Output the [x, y] coordinate of the center of the cell containing the given text.  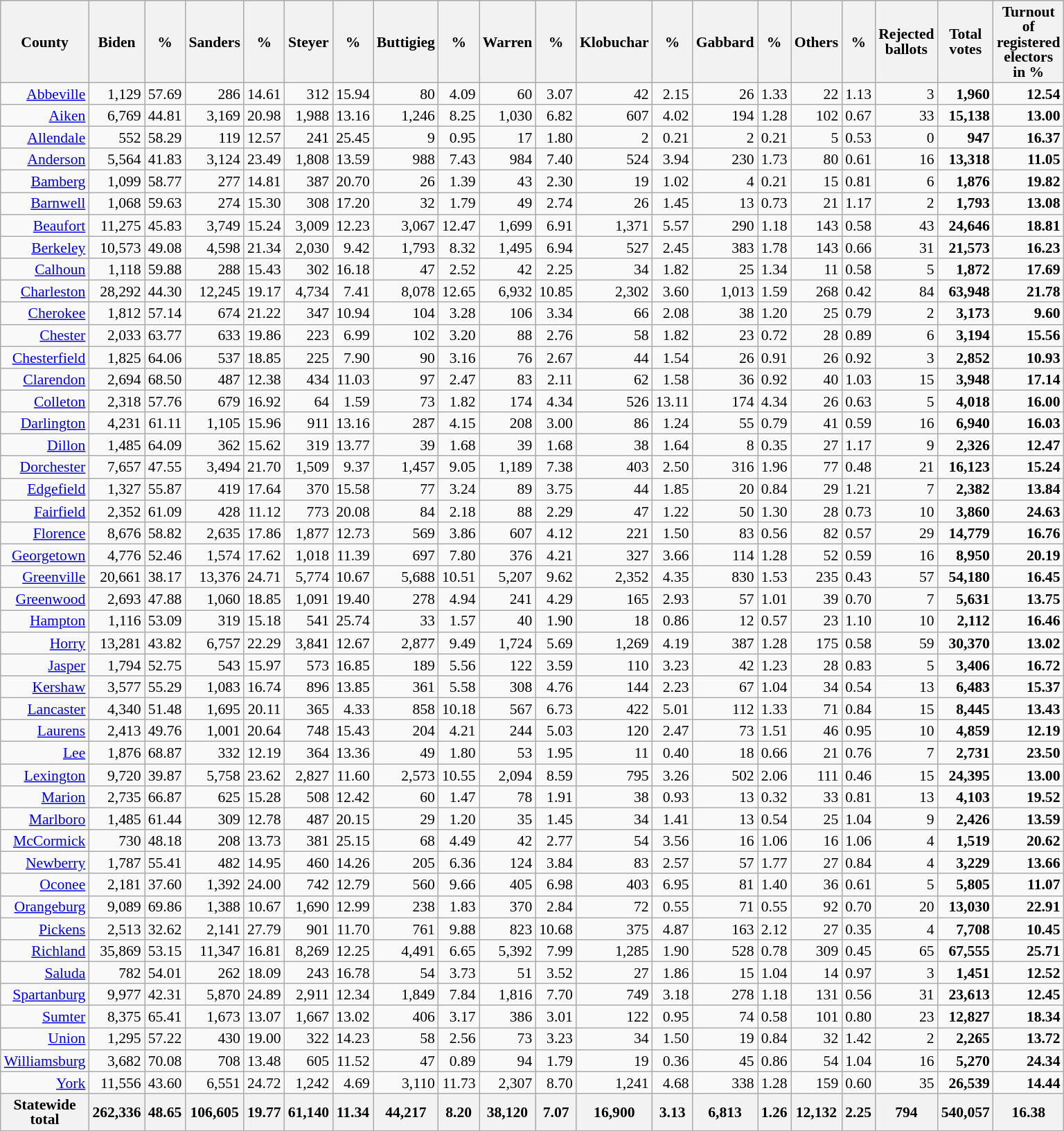
13,318 [966, 160]
25.74 [353, 621]
144 [614, 687]
8,950 [966, 555]
1,189 [508, 467]
48.18 [165, 841]
55.87 [165, 490]
2.08 [673, 314]
111 [817, 775]
13.11 [673, 402]
10.18 [459, 709]
1,242 [309, 1083]
361 [406, 687]
49.76 [165, 731]
0.36 [673, 1061]
1.58 [673, 380]
124 [508, 863]
4,340 [116, 709]
3.18 [673, 995]
405 [508, 885]
5,631 [966, 599]
984 [508, 160]
1,695 [215, 709]
17.62 [265, 555]
1,960 [966, 93]
3,841 [309, 643]
16.81 [265, 951]
3,948 [966, 380]
Horry [45, 643]
59.63 [165, 204]
4.19 [673, 643]
66 [614, 314]
24.89 [265, 995]
165 [614, 599]
364 [309, 753]
12,132 [817, 1112]
12.73 [353, 533]
Newberry [45, 863]
4.49 [459, 841]
20.70 [353, 181]
15.96 [265, 423]
11.70 [353, 929]
6.65 [459, 951]
43.82 [165, 643]
1.42 [858, 1039]
262 [215, 973]
1.22 [673, 511]
2,413 [116, 731]
1,116 [116, 621]
13.75 [1029, 599]
0.53 [858, 138]
13.08 [1029, 204]
2.52 [459, 269]
16.78 [353, 973]
44.81 [165, 116]
3,173 [966, 314]
338 [725, 1083]
1,083 [215, 687]
1,269 [614, 643]
6,932 [508, 292]
4,018 [966, 402]
9.60 [1029, 314]
14.61 [265, 93]
543 [215, 665]
Pickens [45, 929]
2,181 [116, 885]
24.00 [265, 885]
67,555 [966, 951]
10.85 [556, 292]
0.42 [858, 292]
Klobuchar [614, 42]
2,693 [116, 599]
89 [508, 490]
1.41 [673, 819]
Statewide total [45, 1112]
1.77 [774, 863]
Dillon [45, 445]
2.77 [556, 841]
30,370 [966, 643]
57.22 [165, 1039]
1,872 [966, 269]
5,688 [406, 577]
13.73 [265, 841]
13.66 [1029, 863]
Chester [45, 335]
2,265 [966, 1039]
24.34 [1029, 1061]
20.15 [353, 819]
1.78 [774, 247]
5.57 [673, 226]
773 [309, 511]
3.75 [556, 490]
9.49 [459, 643]
1.54 [673, 357]
2.84 [556, 907]
0 [906, 138]
Berkeley [45, 247]
17.86 [265, 533]
53.15 [165, 951]
2.30 [556, 181]
55 [725, 423]
Union [45, 1039]
21.70 [265, 467]
12,827 [966, 1017]
15.37 [1029, 687]
2.23 [673, 687]
22.29 [265, 643]
57.69 [165, 93]
1,001 [215, 731]
15.28 [265, 797]
15.56 [1029, 335]
3,169 [215, 116]
76 [508, 357]
1,877 [309, 533]
4.69 [353, 1083]
17.69 [1029, 269]
13.72 [1029, 1039]
2.50 [673, 467]
14 [817, 973]
97 [406, 380]
7.80 [459, 555]
560 [406, 885]
2,735 [116, 797]
63,948 [966, 292]
12.52 [1029, 973]
3.00 [556, 423]
101 [817, 1017]
18.09 [265, 973]
1,388 [215, 907]
482 [215, 863]
3,124 [215, 160]
Fairfield [45, 511]
Lexington [45, 775]
1.24 [673, 423]
16.74 [265, 687]
Calhoun [45, 269]
67 [725, 687]
988 [406, 160]
10.68 [556, 929]
24.72 [265, 1083]
3.16 [459, 357]
11.12 [265, 511]
16.38 [1029, 1112]
16,900 [614, 1112]
316 [725, 467]
287 [406, 423]
12.42 [353, 797]
3.60 [673, 292]
90 [406, 357]
5,207 [508, 577]
362 [215, 445]
175 [817, 643]
11,556 [116, 1083]
11.03 [353, 380]
0.72 [774, 335]
10.51 [459, 577]
1.85 [673, 490]
0.76 [858, 753]
2.93 [673, 599]
39.87 [165, 775]
Lee [45, 753]
527 [614, 247]
312 [309, 93]
10.94 [353, 314]
794 [906, 1112]
5,805 [966, 885]
9,977 [116, 995]
7.07 [556, 1112]
110 [614, 665]
7.41 [353, 292]
3,860 [966, 511]
6,757 [215, 643]
Darlington [45, 423]
8,078 [406, 292]
327 [614, 555]
1.91 [556, 797]
Beaufort [45, 226]
15.18 [265, 621]
82 [817, 533]
2,094 [508, 775]
61,140 [309, 1112]
1.83 [459, 907]
567 [508, 709]
16,123 [966, 467]
7.84 [459, 995]
0.46 [858, 775]
Spartanburg [45, 995]
782 [116, 973]
61.11 [165, 423]
9.62 [556, 577]
6,940 [966, 423]
Kershaw [45, 687]
Greenville [45, 577]
6.98 [556, 885]
823 [508, 929]
6,483 [966, 687]
4,859 [966, 731]
896 [309, 687]
2.29 [556, 511]
1,018 [309, 555]
625 [215, 797]
64.06 [165, 357]
16.00 [1029, 402]
48.65 [165, 1112]
86 [614, 423]
47.55 [165, 467]
19.77 [265, 1112]
Edgefield [45, 490]
51 [508, 973]
1.57 [459, 621]
63.77 [165, 335]
1,068 [116, 204]
9.05 [459, 467]
6.94 [556, 247]
Rejected ballots [906, 42]
2,911 [309, 995]
20,661 [116, 577]
15.97 [265, 665]
0.91 [774, 357]
17.20 [353, 204]
1,099 [116, 181]
Biden [116, 42]
Chesterfield [45, 357]
1.73 [774, 160]
45.83 [165, 226]
23.50 [1029, 753]
19.82 [1029, 181]
1.21 [858, 490]
68.50 [165, 380]
55.29 [165, 687]
0.48 [858, 467]
430 [215, 1039]
16.76 [1029, 533]
68.87 [165, 753]
419 [215, 490]
Jasper [45, 665]
14.26 [353, 863]
4.94 [459, 599]
3,406 [966, 665]
Georgetown [45, 555]
383 [725, 247]
8 [725, 445]
19.86 [265, 335]
York [45, 1083]
4,598 [215, 247]
18.81 [1029, 226]
4.33 [353, 709]
2.74 [556, 204]
1,816 [508, 995]
1.30 [774, 511]
1.26 [774, 1112]
12.65 [459, 292]
10.45 [1029, 929]
17 [508, 138]
11.52 [353, 1061]
1.23 [774, 665]
24,395 [966, 775]
3.26 [673, 775]
460 [309, 863]
0.32 [774, 797]
68 [406, 841]
14,779 [966, 533]
94 [508, 1061]
1,519 [966, 841]
5,758 [215, 775]
47.88 [165, 599]
52.46 [165, 555]
13.48 [265, 1061]
221 [614, 533]
223 [309, 335]
Sanders [215, 42]
Others [817, 42]
7.99 [556, 951]
1,849 [406, 995]
3,229 [966, 863]
52.75 [165, 665]
6,769 [116, 116]
7.40 [556, 160]
35,869 [116, 951]
2,852 [966, 357]
12.45 [1029, 995]
Warren [508, 42]
205 [406, 863]
749 [614, 995]
1.96 [774, 467]
8,375 [116, 1017]
61.44 [165, 819]
5,564 [116, 160]
13,376 [215, 577]
Clarendon [45, 380]
12.78 [265, 819]
24.71 [265, 577]
16.85 [353, 665]
13.43 [1029, 709]
3.20 [459, 335]
20.19 [1029, 555]
2,877 [406, 643]
10.93 [1029, 357]
55.41 [165, 863]
County [45, 42]
3,194 [966, 335]
41.83 [165, 160]
0.83 [858, 665]
540,057 [966, 1112]
Allendale [45, 138]
59.88 [165, 269]
49.08 [165, 247]
1.53 [774, 577]
1,285 [614, 951]
2.15 [673, 93]
3.94 [673, 160]
Turnout of registered electors in % [1029, 42]
69.86 [165, 907]
8.25 [459, 116]
6.36 [459, 863]
1.95 [556, 753]
3.24 [459, 490]
Richland [45, 951]
0.60 [858, 1083]
19.52 [1029, 797]
1,129 [116, 93]
58.29 [165, 138]
28,292 [116, 292]
38,120 [508, 1112]
5.03 [556, 731]
0.43 [858, 577]
2,426 [966, 819]
12 [725, 621]
13.36 [353, 753]
8.32 [459, 247]
537 [215, 357]
13.07 [265, 1017]
53 [508, 753]
605 [309, 1061]
235 [817, 577]
12.25 [353, 951]
23,613 [966, 995]
120 [614, 731]
3,682 [116, 1061]
131 [817, 995]
244 [508, 731]
11.39 [353, 555]
708 [215, 1061]
22 [817, 93]
322 [309, 1039]
4.12 [556, 533]
901 [309, 929]
569 [406, 533]
14.44 [1029, 1083]
7.90 [353, 357]
21.34 [265, 247]
204 [406, 731]
12.57 [265, 138]
13,030 [966, 907]
20.08 [353, 511]
12.99 [353, 907]
1.03 [858, 380]
2.57 [673, 863]
286 [215, 93]
1.39 [459, 181]
Oconee [45, 885]
4,734 [309, 292]
1.86 [673, 973]
4.35 [673, 577]
5,774 [309, 577]
4.76 [556, 687]
3,749 [215, 226]
2,573 [406, 775]
2.56 [459, 1039]
64 [309, 402]
70.08 [165, 1061]
6.95 [673, 885]
1,574 [215, 555]
238 [406, 907]
15.94 [353, 93]
74 [725, 1017]
11,275 [116, 226]
16.46 [1029, 621]
3.52 [556, 973]
524 [614, 160]
19.40 [353, 599]
422 [614, 709]
58.82 [165, 533]
8.20 [459, 1112]
Aiken [45, 116]
114 [725, 555]
277 [215, 181]
2,382 [966, 490]
1,667 [309, 1017]
19.17 [265, 292]
2,827 [309, 775]
21.22 [265, 314]
9,720 [116, 775]
11,347 [215, 951]
3.86 [459, 533]
0.80 [858, 1017]
11.34 [353, 1112]
20.64 [265, 731]
508 [309, 797]
1,699 [508, 226]
674 [215, 314]
9.42 [353, 247]
4.29 [556, 599]
4.15 [459, 423]
10,573 [116, 247]
20.62 [1029, 841]
44,217 [406, 1112]
1,673 [215, 1017]
347 [309, 314]
Bamberg [45, 181]
3.07 [556, 93]
2.18 [459, 511]
Abbeville [45, 93]
2.06 [774, 775]
3.73 [459, 973]
Williamsburg [45, 1061]
1,241 [614, 1083]
54.01 [165, 973]
1,825 [116, 357]
17.14 [1029, 380]
12.79 [353, 885]
106 [508, 314]
7.43 [459, 160]
57.14 [165, 314]
15,138 [966, 116]
3.17 [459, 1017]
42.31 [165, 995]
1,690 [309, 907]
268 [817, 292]
Marlboro [45, 819]
163 [725, 929]
Marion [45, 797]
112 [725, 709]
24,646 [966, 226]
2,112 [966, 621]
376 [508, 555]
7.70 [556, 995]
0.78 [774, 951]
Cherokee [45, 314]
5,270 [966, 1061]
41 [817, 423]
14.81 [265, 181]
4,491 [406, 951]
15.58 [353, 490]
1,060 [215, 599]
25.45 [353, 138]
730 [116, 841]
22.91 [1029, 907]
552 [116, 138]
2.11 [556, 380]
2.67 [556, 357]
92 [817, 907]
2,326 [966, 445]
274 [215, 204]
11.60 [353, 775]
1.64 [673, 445]
58.77 [165, 181]
9.37 [353, 467]
25.71 [1029, 951]
8,445 [966, 709]
McCormick [45, 841]
59 [906, 643]
0.45 [858, 951]
1.40 [774, 885]
1.13 [858, 93]
72 [614, 907]
2.12 [774, 929]
230 [725, 160]
434 [309, 380]
6.99 [353, 335]
1,246 [406, 116]
62 [614, 380]
3.66 [673, 555]
21.78 [1029, 292]
189 [406, 665]
2,030 [309, 247]
528 [725, 951]
81 [725, 885]
2,033 [116, 335]
46 [817, 731]
159 [817, 1083]
2,694 [116, 380]
Colleton [45, 402]
57.76 [165, 402]
Lancaster [45, 709]
9.88 [459, 929]
1.47 [459, 797]
50 [725, 511]
7.38 [556, 467]
5.58 [459, 687]
3.59 [556, 665]
428 [215, 511]
365 [309, 709]
12.67 [353, 643]
1,812 [116, 314]
Laurens [45, 731]
26,539 [966, 1083]
11.07 [1029, 885]
25.15 [353, 841]
61.09 [165, 511]
2,302 [614, 292]
8,269 [309, 951]
6,551 [215, 1083]
262,336 [116, 1112]
541 [309, 621]
20.98 [265, 116]
19.00 [265, 1039]
4.09 [459, 93]
1,457 [406, 467]
53.09 [165, 621]
1,451 [966, 973]
3,494 [215, 467]
24.63 [1029, 511]
3.28 [459, 314]
1,787 [116, 863]
225 [309, 357]
830 [725, 577]
32.62 [165, 929]
16.45 [1029, 577]
37.60 [165, 885]
9,089 [116, 907]
23.49 [265, 160]
Charleston [45, 292]
1.34 [774, 269]
16.37 [1029, 138]
3,009 [309, 226]
9.66 [459, 885]
18.34 [1029, 1017]
5.01 [673, 709]
12,245 [215, 292]
243 [309, 973]
4,103 [966, 797]
Greenwood [45, 599]
2.45 [673, 247]
Gabbard [725, 42]
3.56 [673, 841]
Orangeburg [45, 907]
Florence [45, 533]
1,988 [309, 116]
3,067 [406, 226]
3,577 [116, 687]
3.13 [673, 1112]
12.23 [353, 226]
65.41 [165, 1017]
3.84 [556, 863]
0.63 [858, 402]
66.87 [165, 797]
742 [309, 885]
1.10 [858, 621]
1,392 [215, 885]
1,118 [116, 269]
44.30 [165, 292]
5.56 [459, 665]
Sumter [45, 1017]
14.95 [265, 863]
502 [725, 775]
65 [906, 951]
194 [725, 116]
4,776 [116, 555]
13.85 [353, 687]
332 [215, 753]
3.01 [556, 1017]
4,231 [116, 423]
78 [508, 797]
381 [309, 841]
6,813 [725, 1112]
Dorchester [45, 467]
11.73 [459, 1083]
12.34 [353, 995]
2,307 [508, 1083]
52 [817, 555]
761 [406, 929]
2.76 [556, 335]
5.69 [556, 643]
11.05 [1029, 160]
1,495 [508, 247]
8.70 [556, 1083]
290 [725, 226]
1,327 [116, 490]
406 [406, 1017]
64.09 [165, 445]
119 [215, 138]
1,105 [215, 423]
23.62 [265, 775]
104 [406, 314]
0.93 [673, 797]
8.59 [556, 775]
Buttigieg [406, 42]
5,392 [508, 951]
1,724 [508, 643]
302 [309, 269]
1,013 [725, 292]
1.01 [774, 599]
10.55 [459, 775]
6.91 [556, 226]
16.18 [353, 269]
386 [508, 1017]
947 [966, 138]
Saluda [45, 973]
38.17 [165, 577]
858 [406, 709]
12.54 [1029, 93]
27.79 [265, 929]
3,110 [406, 1083]
1,295 [116, 1039]
679 [215, 402]
13.84 [1029, 490]
106,605 [215, 1112]
2,731 [966, 753]
5,870 [215, 995]
375 [614, 929]
51.48 [165, 709]
16.72 [1029, 665]
7,708 [966, 929]
20.11 [265, 709]
6.82 [556, 116]
Hampton [45, 621]
1,509 [309, 467]
4.87 [673, 929]
54,180 [966, 577]
15.62 [265, 445]
16.23 [1029, 247]
2,635 [215, 533]
795 [614, 775]
43.60 [165, 1083]
21,573 [966, 247]
0.97 [858, 973]
697 [406, 555]
15.30 [265, 204]
Steyer [309, 42]
13.77 [353, 445]
288 [215, 269]
45 [725, 1061]
16.92 [265, 402]
4.68 [673, 1083]
1,091 [309, 599]
16.03 [1029, 423]
1.51 [774, 731]
13,281 [116, 643]
1,794 [116, 665]
17.64 [265, 490]
2,513 [116, 929]
526 [614, 402]
633 [215, 335]
Barnwell [45, 204]
Anderson [45, 160]
1,371 [614, 226]
2,318 [116, 402]
4.02 [673, 116]
573 [309, 665]
6.73 [556, 709]
748 [309, 731]
8,676 [116, 533]
12.38 [265, 380]
0.40 [673, 753]
1,808 [309, 160]
14.23 [353, 1039]
0.67 [858, 116]
1.02 [673, 181]
1,030 [508, 116]
2,141 [215, 929]
3.34 [556, 314]
Total votes [966, 42]
911 [309, 423]
7,657 [116, 467]
